Extract the (X, Y) coordinate from the center of the cell holding the provided text.  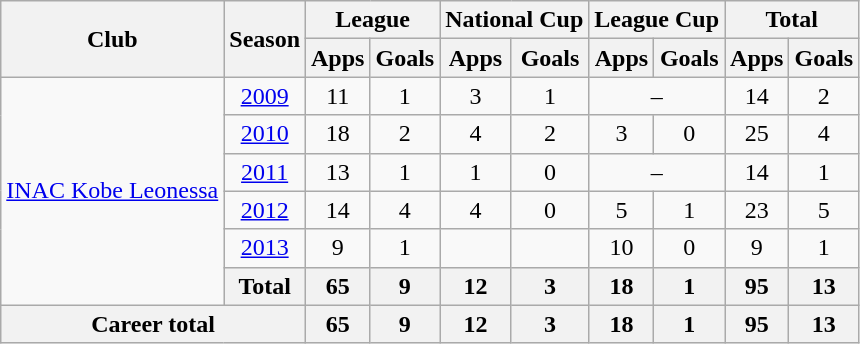
2009 (265, 96)
10 (622, 248)
League (373, 20)
23 (757, 210)
Season (265, 39)
INAC Kobe Leonessa (112, 191)
League Cup (657, 20)
11 (338, 96)
2012 (265, 210)
Career total (154, 324)
Club (112, 39)
National Cup (514, 20)
25 (757, 134)
2013 (265, 248)
2010 (265, 134)
2011 (265, 172)
